Find where the given text appears and provide that cell's center as [x, y] coordinate. 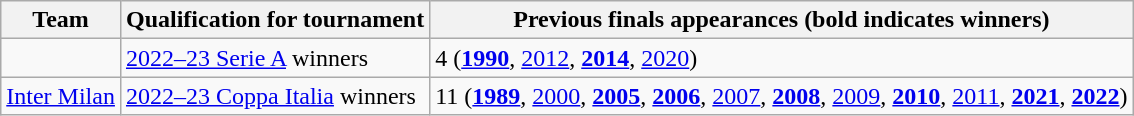
2022–23 Coppa Italia winners [274, 96]
Inter Milan [61, 96]
11 (1989, 2000, 2005, 2006, 2007, 2008, 2009, 2010, 2011, 2021, 2022) [782, 96]
Previous finals appearances (bold indicates winners) [782, 20]
4 (1990, 2012, 2014, 2020) [782, 58]
Team [61, 20]
2022–23 Serie A winners [274, 58]
Qualification for tournament [274, 20]
